From the cell containing the given text, extract its center point as [x, y] coordinate. 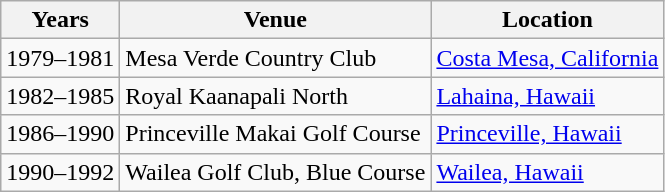
1986–1990 [60, 134]
Royal Kaanapali North [276, 96]
Wailea Golf Club, Blue Course [276, 172]
1990–1992 [60, 172]
Princeville Makai Golf Course [276, 134]
Mesa Verde Country Club [276, 58]
Location [548, 20]
Costa Mesa, California [548, 58]
1979–1981 [60, 58]
Venue [276, 20]
1982–1985 [60, 96]
Years [60, 20]
Lahaina, Hawaii [548, 96]
Princeville, Hawaii [548, 134]
Wailea, Hawaii [548, 172]
